Find where the given text appears and provide that cell's center as [X, Y] coordinate. 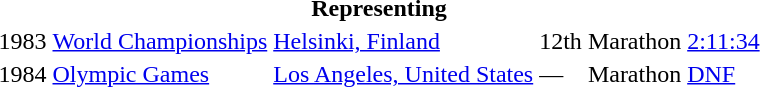
Marathon [634, 41]
12th [561, 41]
World Championships [160, 41]
Helsinki, Finland [404, 41]
